Extract the [X, Y] coordinate from the center of the cell holding the provided text.  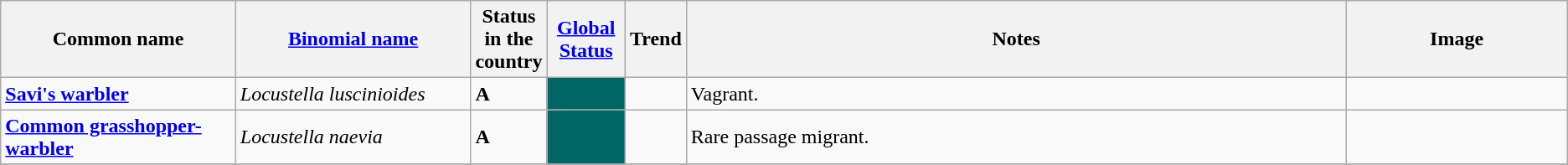
Rare passage migrant. [1016, 137]
Locustella naevia [353, 137]
Vagrant. [1016, 94]
Locustella luscinioides [353, 94]
Common grasshopper-warbler [119, 137]
Common name [119, 39]
Trend [655, 39]
Savi's warbler [119, 94]
Binomial name [353, 39]
Notes [1016, 39]
Status in the country [509, 39]
Image [1457, 39]
Global Status [586, 39]
